Detect which cell encompasses the target text, then output its (x, y) center coordinate. 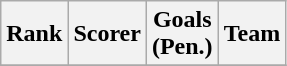
Goals(Pen.) (182, 34)
Scorer (108, 34)
Rank (34, 34)
Team (252, 34)
